Return [x, y] of the center of cell containing provided text 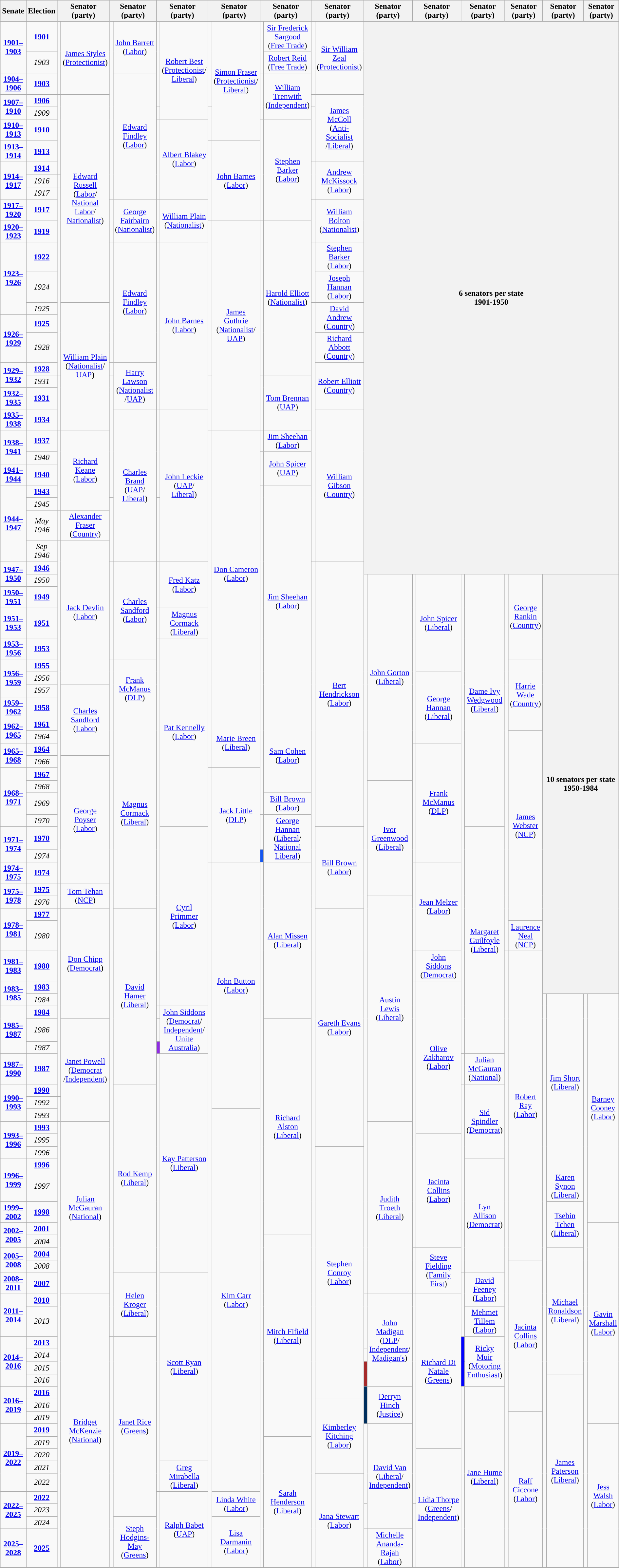
Albert Blakey(Labor) [184, 159]
1943 [42, 491]
1901–1903 [13, 47]
Jack Little(DLP) [236, 815]
Jane Hume(Liberal) [485, 1477]
George Hannan(Liberal/National Liberal) [288, 838]
1975–1978 [13, 896]
1919 [42, 231]
George Poyser(Labor) [85, 819]
1946 [42, 568]
1950 [42, 580]
Simon Fraser(Protectionist/Liberal) [236, 81]
Karen Synon(Liberal) [565, 1186]
1924 [42, 287]
1907–1910 [13, 107]
Rod Kemp(Liberal) [135, 1178]
Robert Ray(Labor) [525, 1105]
Judith Troeth(Liberal) [390, 1207]
Dame Ivy Wedgwood(Liberal) [485, 700]
2025–2028 [13, 1548]
1945 [42, 504]
1953 [42, 649]
John Gorton(Liberal) [390, 677]
Fred Katz(Labor) [184, 584]
1944–1947 [13, 523]
Gareth Evans(Labor) [339, 1027]
1968 [42, 786]
Robert Reid(Free Trade) [288, 62]
2007 [42, 1283]
1959–1962 [13, 708]
Harry Lawson(Nationalist/UAP) [135, 386]
1937 [42, 441]
Gavin Marshall(Labor) [603, 1323]
Marie Breen(Liberal) [236, 743]
1977 [42, 915]
Mitch Fifield(Liberal) [288, 1336]
1965–1968 [13, 755]
1935–1938 [13, 419]
Robert Best(Protectionist/Liberal) [184, 70]
1929–1932 [13, 375]
Kim Carr(Labor) [236, 1300]
1995 [42, 1140]
Barney Cooney(Labor) [603, 1108]
Senate [13, 11]
1914 [42, 168]
1947–1950 [13, 574]
2002–2005 [13, 1235]
2025 [42, 1548]
1993–1996 [13, 1140]
Ricky Muir(Motoring Enthusiast) [485, 1361]
1923–1926 [13, 278]
1962–1965 [13, 730]
George Rankin(Country) [525, 617]
Election [42, 11]
2001 [42, 1229]
John Siddons(Democrat/Independent/Unite Australia) [184, 1030]
1985–1987 [13, 1030]
Greg Mirabella(Liberal) [184, 1476]
John Madigan(DLP/Independent/Madigan's) [390, 1340]
1941–1944 [13, 474]
1913 [42, 151]
Linda White(Labor) [236, 1504]
Laurence Neal(NCP) [525, 936]
Sir Frederick Sargood(Free Trade) [288, 37]
James Webster(NCP) [525, 825]
John Button(Labor) [236, 986]
Stephen Conroy(Labor) [339, 1273]
Sep 1946 [42, 551]
1951 [42, 623]
1914–1917 [13, 180]
1938–1941 [13, 447]
David Andrew(Country) [339, 317]
1932–1935 [13, 398]
2016–2019 [13, 1405]
Ivor Greenwood(Liberal) [390, 838]
Janet Rice(Greens) [135, 1426]
Bert Hendrickson(Labor) [339, 694]
1913–1914 [13, 151]
Lyn Allison(Democrat) [485, 1216]
Don Chipp(Democrat) [85, 963]
James McColl(Anti-Socialist/Liberal) [339, 128]
William Trenwith(Independent) [288, 96]
1966 [42, 762]
Harold Elliott(Nationalist) [288, 298]
6 senators per state1901-1950 [491, 298]
Raff Ciccone(Labor) [525, 1490]
Harrie Wade(Country) [525, 695]
Tom Brennan(UAP) [288, 403]
2008 [42, 1266]
Austin Lewis(Liberal) [390, 1009]
1901 [42, 37]
Jim Short(Liberal) [565, 1082]
1990–1993 [13, 1103]
1969 [42, 803]
Charles Brand(UAP/Liberal) [135, 485]
2010 [42, 1300]
William Gibson(Country) [339, 485]
William Plain(Nationalist/UAP) [85, 366]
1961 [42, 724]
Scott Ryan(Liberal) [184, 1367]
Jack Devlin(Labor) [85, 612]
2020 [42, 1455]
1926–1929 [13, 339]
1987–1990 [13, 1069]
2015 [42, 1368]
10 senators per state1950-1984 [581, 784]
Kimberley Kitching(Labor) [339, 1436]
1978–1981 [13, 930]
James Paterson(Liberal) [565, 1471]
1934 [42, 419]
1967 [42, 774]
Pat Kennelly(Labor) [184, 732]
Sir William Zeal(Protectionist) [339, 58]
Jana Stewart(Labor) [339, 1521]
1953–1956 [13, 649]
1974–1975 [13, 873]
2005–2008 [13, 1260]
George Fairbairn(Nationalist) [135, 220]
1997 [42, 1186]
1957 [42, 690]
1916 [42, 180]
Janet Powell(Democrat/Independent) [85, 1070]
1904–1906 [13, 84]
Ralph Babet(UAP) [184, 1530]
Jean Melzer(Labor) [439, 907]
2008–2011 [13, 1283]
Olive Zakharov(Labor) [439, 1057]
George Hannan(Liberal) [439, 708]
Sid Spindler(Democrat) [485, 1121]
May 1946 [42, 525]
1986 [42, 1030]
1909 [42, 113]
Steve Fielding(Family First) [439, 1271]
Jess Walsh(Labor) [603, 1496]
1910 [42, 130]
Lisa Darmanin(Labor) [236, 1542]
1975 [42, 890]
Michael Ronaldson(Liberal) [565, 1311]
John Spicer(UAP) [288, 468]
Alexander Fraser(Country) [85, 525]
1956 [42, 678]
James Guthrie(Nationalist/UAP) [236, 326]
Michelle Ananda-Rajah(Labor) [390, 1548]
Lidia Thorpe(Greens/Independent) [439, 1508]
Sarah Henderson(Liberal) [288, 1502]
1949 [42, 597]
Helen Kroger(Liberal) [135, 1304]
2022–2025 [13, 1510]
2014–2016 [13, 1361]
1998 [42, 1212]
David Hamer(Liberal) [135, 996]
2023 [42, 1510]
1968–1971 [13, 797]
1976 [42, 902]
1983 [42, 987]
1990 [42, 1090]
Sam Cohen(Labor) [288, 755]
James Styles(Protectionist) [85, 58]
Joseph Hannan(Labor) [339, 287]
1958 [42, 708]
1992 [42, 1103]
John Leckie(UAP/Liberal) [184, 485]
1983–1985 [13, 993]
Tsebin Tchen(Liberal) [565, 1224]
Richard Alston(Liberal) [288, 1127]
Don Cameron(Labor) [236, 574]
Steph Hodgins-May(Greens) [135, 1542]
1950–1951 [13, 597]
1956–1959 [13, 678]
Mehmet Tillem(Labor) [485, 1321]
Tom Tehan(NCP) [85, 896]
Richard Di Natale(Greens) [439, 1371]
Kay Patterson(Liberal) [184, 1163]
William Bolton(Nationalist) [339, 220]
Richard Keane(Labor) [85, 470]
John Barrett(Labor) [135, 47]
2021 [42, 1467]
David Feeney(Labor) [485, 1289]
1951–1953 [13, 623]
1910–1913 [13, 130]
Robert Elliott(Country) [339, 386]
1971–1974 [13, 844]
2011–2014 [13, 1315]
Derryn Hinch(Justice) [390, 1405]
1920–1923 [13, 231]
1917–1920 [13, 210]
Margaret Guilfoyle(Liberal) [485, 940]
David Van(Liberal/Independent) [390, 1476]
Edward Russell(Labor/National Labor/Nationalist) [85, 198]
William Plain(Nationalist) [184, 220]
1981–1983 [13, 966]
2019–2022 [13, 1458]
1996–1999 [13, 1180]
2014 [42, 1355]
1906 [42, 101]
2024 [42, 1522]
1922 [42, 257]
Cyril Primmer(Labor) [184, 916]
John Siddons(Democrat) [439, 966]
1955 [42, 666]
John Spicer(Liberal) [439, 623]
1999–2002 [13, 1212]
Bridget McKenzie(National) [85, 1431]
Andrew McKissock(Labor) [339, 180]
Richard Abbott(Country) [339, 348]
Alan Missen(Liberal) [288, 940]
